Search for the cell housing the specified text and yield its [X, Y] center coordinate. 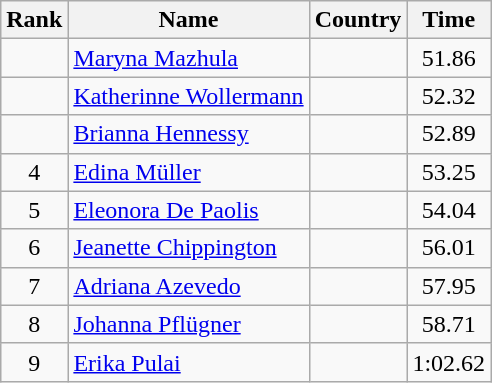
6 [34, 248]
Maryna Mazhula [188, 58]
53.25 [449, 172]
Country [358, 20]
8 [34, 324]
4 [34, 172]
54.04 [449, 210]
Brianna Hennessy [188, 134]
5 [34, 210]
Name [188, 20]
Eleonora De Paolis [188, 210]
Time [449, 20]
Katherinne Wollermann [188, 96]
57.95 [449, 286]
Jeanette Chippington [188, 248]
1:02.62 [449, 362]
56.01 [449, 248]
Rank [34, 20]
7 [34, 286]
51.86 [449, 58]
Edina Müller [188, 172]
Johanna Pflügner [188, 324]
52.32 [449, 96]
9 [34, 362]
Erika Pulai [188, 362]
Adriana Azevedo [188, 286]
58.71 [449, 324]
52.89 [449, 134]
